Detect which cell encompasses the target text, then output its [x, y] center coordinate. 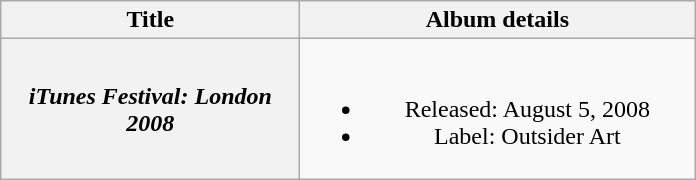
Released: August 5, 2008Label: Outsider Art [498, 109]
Title [150, 20]
iTunes Festival: London 2008 [150, 109]
Album details [498, 20]
